For the text-containing cell, return its midpoint in [x, y] coordinate format. 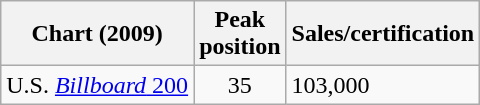
Sales/certification [383, 34]
103,000 [383, 85]
Peakposition [240, 34]
35 [240, 85]
U.S. Billboard 200 [98, 85]
Chart (2009) [98, 34]
